Extract the (X, Y) coordinate from the center of the cell holding the provided text.  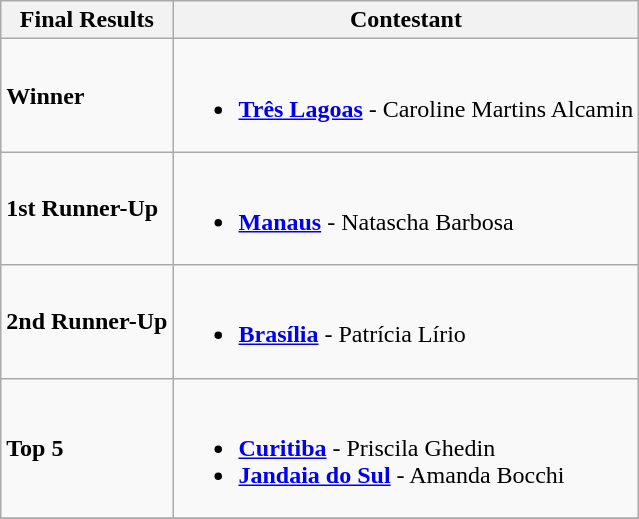
Brasília - Patrícia Lírio (406, 322)
Winner (87, 96)
Final Results (87, 20)
Manaus - Natascha Barbosa (406, 208)
Top 5 (87, 448)
Contestant (406, 20)
2nd Runner-Up (87, 322)
Três Lagoas - Caroline Martins Alcamin (406, 96)
1st Runner-Up (87, 208)
Curitiba - Priscila Ghedin Jandaia do Sul - Amanda Bocchi (406, 448)
